Identify which cell holds the provided text, then report its [x, y] central coordinate. 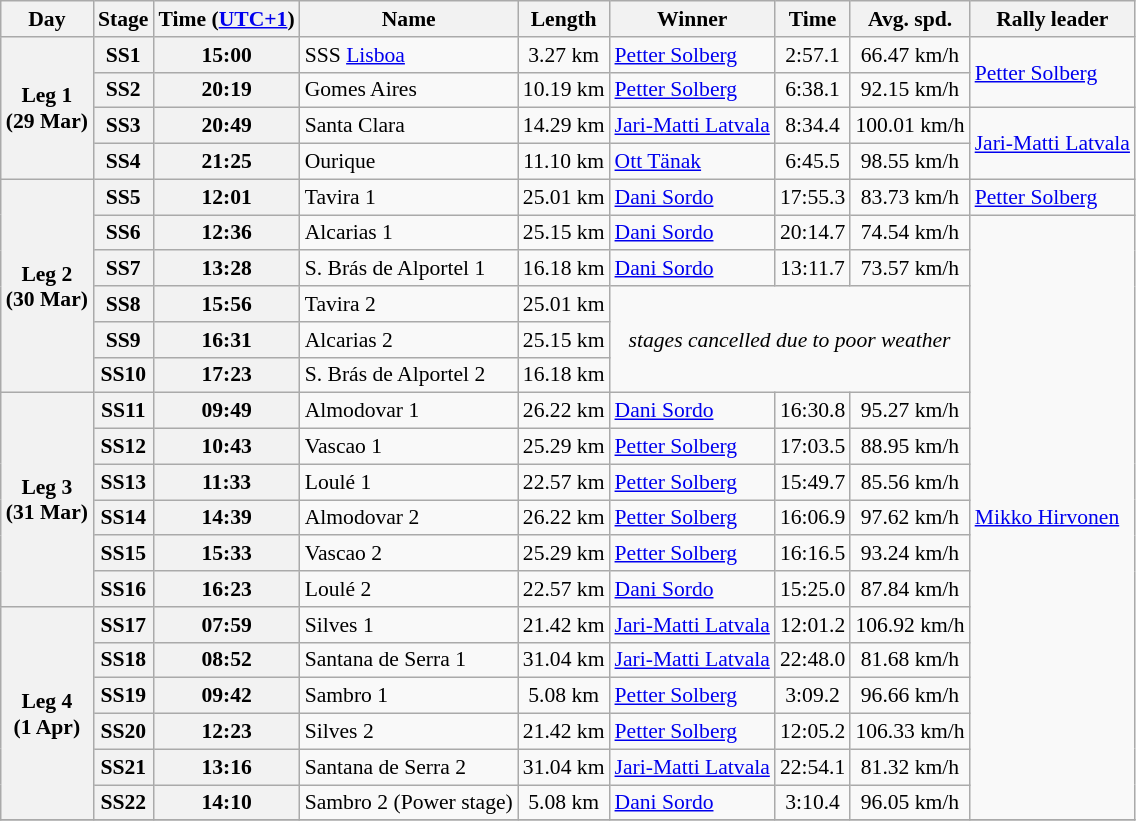
17:55.3 [812, 197]
Time (UTC+1) [226, 19]
S. Brás de Alportel 1 [409, 269]
SS2 [123, 90]
10:43 [226, 447]
Santana de Serra 1 [409, 660]
SS18 [123, 660]
12:01.2 [812, 625]
81.68 km/h [910, 660]
Almodovar 1 [409, 411]
106.92 km/h [910, 625]
16:23 [226, 589]
SS4 [123, 162]
Alcarias 2 [409, 340]
SS14 [123, 518]
SS20 [123, 732]
SS19 [123, 696]
15:33 [226, 554]
3:10.4 [812, 803]
3.27 km [564, 55]
12:36 [226, 233]
87.84 km/h [910, 589]
Leg 3(31 Mar) [47, 500]
16:30.8 [812, 411]
98.55 km/h [910, 162]
Sambro 1 [409, 696]
Leg 2(30 Mar) [47, 286]
83.73 km/h [910, 197]
SS10 [123, 375]
SS7 [123, 269]
2:57.1 [812, 55]
Day [47, 19]
Length [564, 19]
SS1 [123, 55]
Alcarias 1 [409, 233]
6:38.1 [812, 90]
SS6 [123, 233]
22:54.1 [812, 767]
15:00 [226, 55]
3:09.2 [812, 696]
14:39 [226, 518]
SS17 [123, 625]
08:52 [226, 660]
95.27 km/h [910, 411]
15:49.7 [812, 482]
20:49 [226, 126]
SS12 [123, 447]
SSS Lisboa [409, 55]
Time [812, 19]
SS22 [123, 803]
Silves 1 [409, 625]
21:25 [226, 162]
16:16.5 [812, 554]
09:42 [226, 696]
16:06.9 [812, 518]
13:16 [226, 767]
Tavira 1 [409, 197]
15:56 [226, 304]
81.32 km/h [910, 767]
Name [409, 19]
07:59 [226, 625]
6:45.5 [812, 162]
96.66 km/h [910, 696]
SS16 [123, 589]
Ott Tänak [692, 162]
92.15 km/h [910, 90]
Tavira 2 [409, 304]
11.10 km [564, 162]
96.05 km/h [910, 803]
17:03.5 [812, 447]
SS9 [123, 340]
Loulé 2 [409, 589]
Avg. spd. [910, 19]
Rally leader [1052, 19]
S. Brás de Alportel 2 [409, 375]
15:25.0 [812, 589]
Silves 2 [409, 732]
17:23 [226, 375]
88.95 km/h [910, 447]
97.62 km/h [910, 518]
16:31 [226, 340]
Santa Clara [409, 126]
Leg 1(29 Mar) [47, 108]
14:10 [226, 803]
SS13 [123, 482]
Mikko Hirvonen [1052, 518]
73.57 km/h [910, 269]
14.29 km [564, 126]
12:01 [226, 197]
8:34.4 [812, 126]
Sambro 2 (Power stage) [409, 803]
10.19 km [564, 90]
22:48.0 [812, 660]
stages cancelled due to poor weather [789, 340]
12:23 [226, 732]
Gomes Aires [409, 90]
93.24 km/h [910, 554]
SS5 [123, 197]
12:05.2 [812, 732]
Vascao 2 [409, 554]
11:33 [226, 482]
SS11 [123, 411]
20:14.7 [812, 233]
Ourique [409, 162]
Winner [692, 19]
Loulé 1 [409, 482]
106.33 km/h [910, 732]
Almodovar 2 [409, 518]
Santana de Serra 2 [409, 767]
85.56 km/h [910, 482]
13:28 [226, 269]
Stage [123, 19]
74.54 km/h [910, 233]
13:11.7 [812, 269]
SS8 [123, 304]
SS21 [123, 767]
Vascao 1 [409, 447]
SS15 [123, 554]
20:19 [226, 90]
SS3 [123, 126]
100.01 km/h [910, 126]
09:49 [226, 411]
66.47 km/h [910, 55]
Leg 4(1 Apr) [47, 714]
